Find where the given text appears and provide that cell's center as [x, y] coordinate. 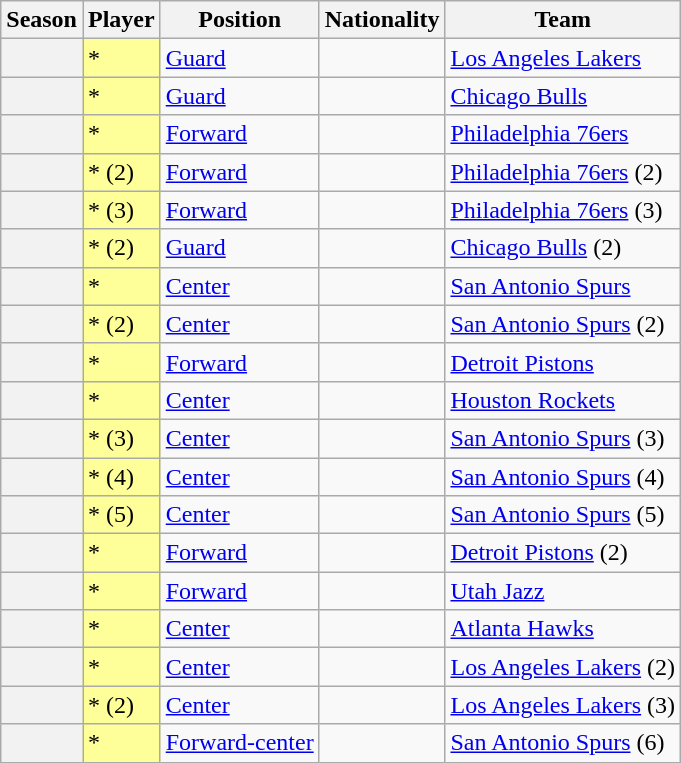
Nationality [382, 20]
Detroit Pistons [563, 362]
Los Angeles Lakers (3) [563, 705]
Team [563, 20]
Season [42, 20]
Philadelphia 76ers [563, 134]
Chicago Bulls [563, 96]
San Antonio Spurs (2) [563, 324]
Detroit Pistons (2) [563, 553]
Houston Rockets [563, 400]
San Antonio Spurs (3) [563, 438]
Philadelphia 76ers (2) [563, 172]
Chicago Bulls (2) [563, 248]
Utah Jazz [563, 591]
San Antonio Spurs [563, 286]
Player [121, 20]
Los Angeles Lakers (2) [563, 667]
San Antonio Spurs (6) [563, 743]
San Antonio Spurs (4) [563, 477]
* (4) [121, 477]
Philadelphia 76ers (3) [563, 210]
Atlanta Hawks [563, 629]
Position [240, 20]
* (5) [121, 515]
San Antonio Spurs (5) [563, 515]
Los Angeles Lakers [563, 58]
Forward-center [240, 743]
